Locate the cell with the specified text and output its [x, y] center coordinate. 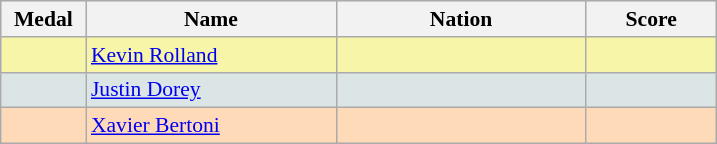
Score [651, 19]
Kevin Rolland [211, 55]
Name [211, 19]
Justin Dorey [211, 90]
Nation [461, 19]
Medal [44, 19]
Xavier Bertoni [211, 126]
